Capture the cell that displays the provided text and extract its (X, Y) central coordinate. 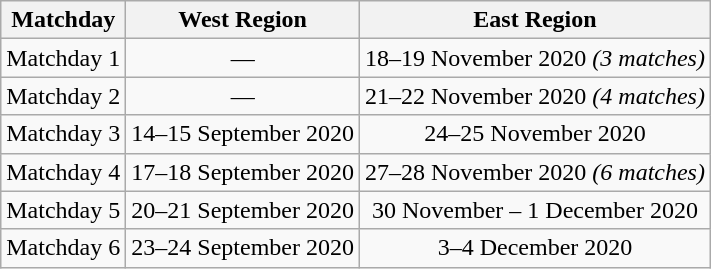
20–21 September 2020 (243, 210)
24–25 November 2020 (534, 134)
Matchday 4 (64, 172)
Matchday 1 (64, 58)
West Region (243, 20)
14–15 September 2020 (243, 134)
21–22 November 2020 (4 matches) (534, 96)
17–18 September 2020 (243, 172)
27–28 November 2020 (6 matches) (534, 172)
Matchday 6 (64, 248)
Matchday 5 (64, 210)
18–19 November 2020 (3 matches) (534, 58)
East Region (534, 20)
Matchday 3 (64, 134)
23–24 September 2020 (243, 248)
30 November – 1 December 2020 (534, 210)
Matchday 2 (64, 96)
Matchday (64, 20)
3–4 December 2020 (534, 248)
